Locate the cell with the specified text and output its (X, Y) center coordinate. 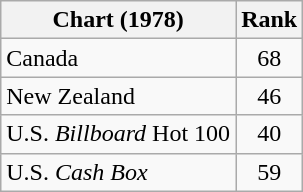
59 (270, 172)
U.S. Billboard Hot 100 (118, 134)
Canada (118, 58)
46 (270, 96)
Rank (270, 20)
68 (270, 58)
Chart (1978) (118, 20)
U.S. Cash Box (118, 172)
New Zealand (118, 96)
40 (270, 134)
